Provide the [x, y] coordinate of the cell's center where the given text is located.  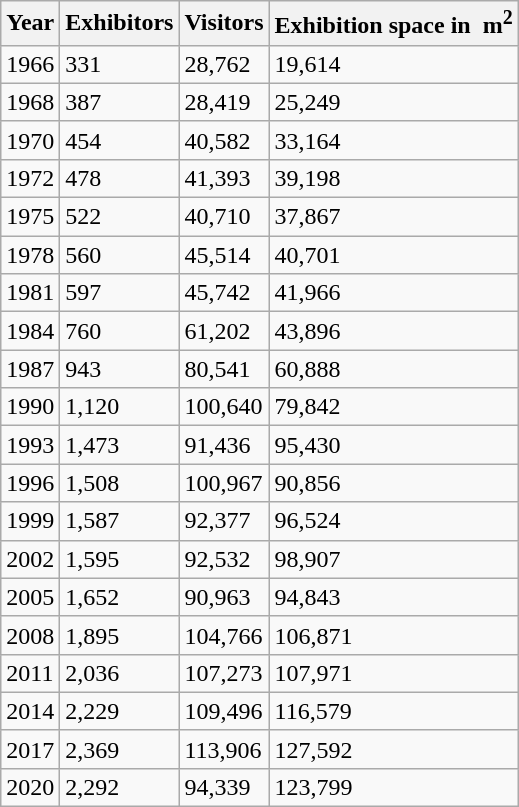
1990 [30, 407]
127,592 [394, 749]
107,971 [394, 673]
1,508 [120, 483]
100,640 [224, 407]
90,963 [224, 597]
123,799 [394, 787]
41,393 [224, 178]
1,473 [120, 445]
760 [120, 331]
33,164 [394, 140]
92,377 [224, 521]
106,871 [394, 635]
40,701 [394, 255]
90,856 [394, 483]
1,652 [120, 597]
40,710 [224, 217]
1975 [30, 217]
560 [120, 255]
2002 [30, 559]
40,582 [224, 140]
45,742 [224, 293]
Exhibitors [120, 24]
1999 [30, 521]
39,198 [394, 178]
2008 [30, 635]
1,895 [120, 635]
37,867 [394, 217]
2014 [30, 711]
1,595 [120, 559]
454 [120, 140]
1978 [30, 255]
79,842 [394, 407]
28,762 [224, 64]
80,541 [224, 369]
1981 [30, 293]
2,292 [120, 787]
109,496 [224, 711]
113,906 [224, 749]
45,514 [224, 255]
597 [120, 293]
28,419 [224, 102]
104,766 [224, 635]
331 [120, 64]
Year [30, 24]
1987 [30, 369]
1984 [30, 331]
2,229 [120, 711]
478 [120, 178]
1966 [30, 64]
943 [120, 369]
2017 [30, 749]
1,120 [120, 407]
60,888 [394, 369]
Exhibition space in m2 [394, 24]
25,249 [394, 102]
95,430 [394, 445]
41,966 [394, 293]
1968 [30, 102]
2011 [30, 673]
1993 [30, 445]
Visitors [224, 24]
1970 [30, 140]
94,339 [224, 787]
61,202 [224, 331]
1996 [30, 483]
387 [120, 102]
522 [120, 217]
1972 [30, 178]
107,273 [224, 673]
2005 [30, 597]
2020 [30, 787]
116,579 [394, 711]
2,369 [120, 749]
43,896 [394, 331]
96,524 [394, 521]
91,436 [224, 445]
19,614 [394, 64]
94,843 [394, 597]
100,967 [224, 483]
2,036 [120, 673]
98,907 [394, 559]
92,532 [224, 559]
1,587 [120, 521]
